From the cell containing the given text, extract its center point as [x, y] coordinate. 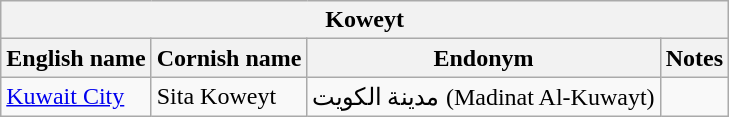
Koweyt [365, 20]
Kuwait City [76, 97]
مدينة الكويت (Madinat Al-Kuwayt) [484, 97]
English name [76, 58]
Cornish name [229, 58]
Sita Koweyt [229, 97]
Endonym [484, 58]
Notes [694, 58]
